Output the [x, y] coordinate of the center of the cell containing the given text.  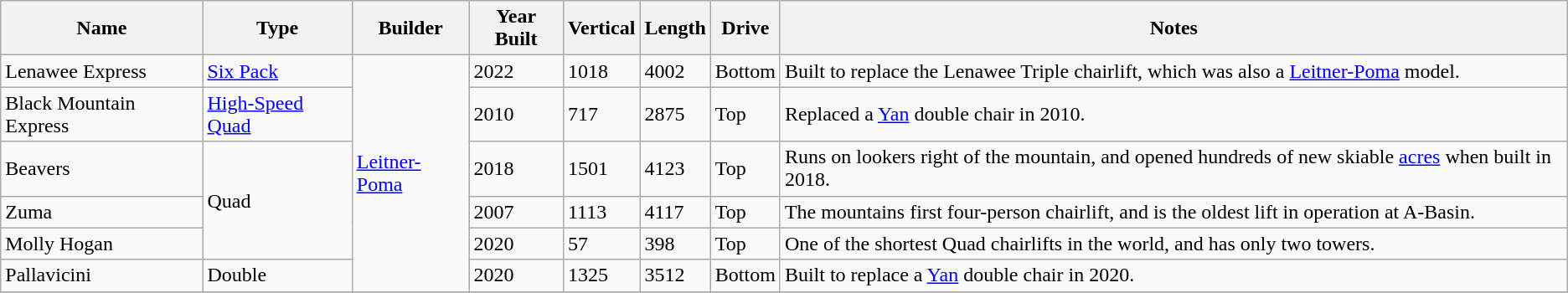
One of the shortest Quad chairlifts in the world, and has only two towers. [1173, 244]
Leitner-Poma [410, 173]
Runs on lookers right of the mountain, and opened hundreds of new skiable acres when built in 2018. [1173, 169]
Black Mountain Express [102, 114]
Built to replace the Lenawee Triple chairlift, which was also a Leitner-Poma model. [1173, 71]
1501 [601, 169]
Length [675, 28]
398 [675, 244]
1018 [601, 71]
Six Pack [277, 71]
3512 [675, 275]
Type [277, 28]
Molly Hogan [102, 244]
1113 [601, 212]
Builder [410, 28]
Beavers [102, 169]
High-Speed Quad [277, 114]
Vertical [601, 28]
2875 [675, 114]
Year Built [516, 28]
57 [601, 244]
Quad [277, 201]
Drive [745, 28]
4123 [675, 169]
Notes [1173, 28]
Pallavicini [102, 275]
Double [277, 275]
2022 [516, 71]
Name [102, 28]
Zuma [102, 212]
The mountains first four-person chairlift, and is the oldest lift in operation at A-Basin. [1173, 212]
717 [601, 114]
Lenawee Express [102, 71]
2007 [516, 212]
4002 [675, 71]
1325 [601, 275]
Built to replace a Yan double chair in 2020. [1173, 275]
4117 [675, 212]
Replaced a Yan double chair in 2010. [1173, 114]
2010 [516, 114]
2018 [516, 169]
